Return [X, Y] of the center of cell containing provided text 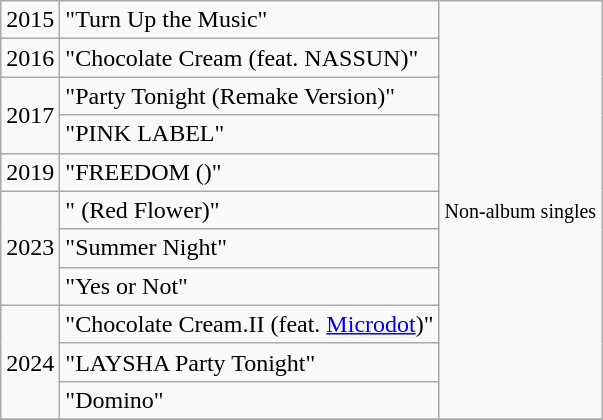
"FREEDOM ()" [250, 172]
"Domino" [250, 400]
"Turn Up the Music" [250, 20]
"LAYSHA Party Tonight" [250, 362]
" (Red Flower)" [250, 210]
"Chocolate Cream.II (feat. Microdot)" [250, 324]
2015 [30, 20]
"Yes or Not" [250, 286]
"PINK LABEL" [250, 134]
"Party Tonight (Remake Version)" [250, 96]
2016 [30, 58]
Non-album singles [520, 210]
2023 [30, 248]
2024 [30, 362]
"Chocolate Cream (feat. NASSUN)" [250, 58]
2017 [30, 115]
2019 [30, 172]
"Summer Night" [250, 248]
